Extract the [x, y] coordinate from the center of the cell holding the provided text.  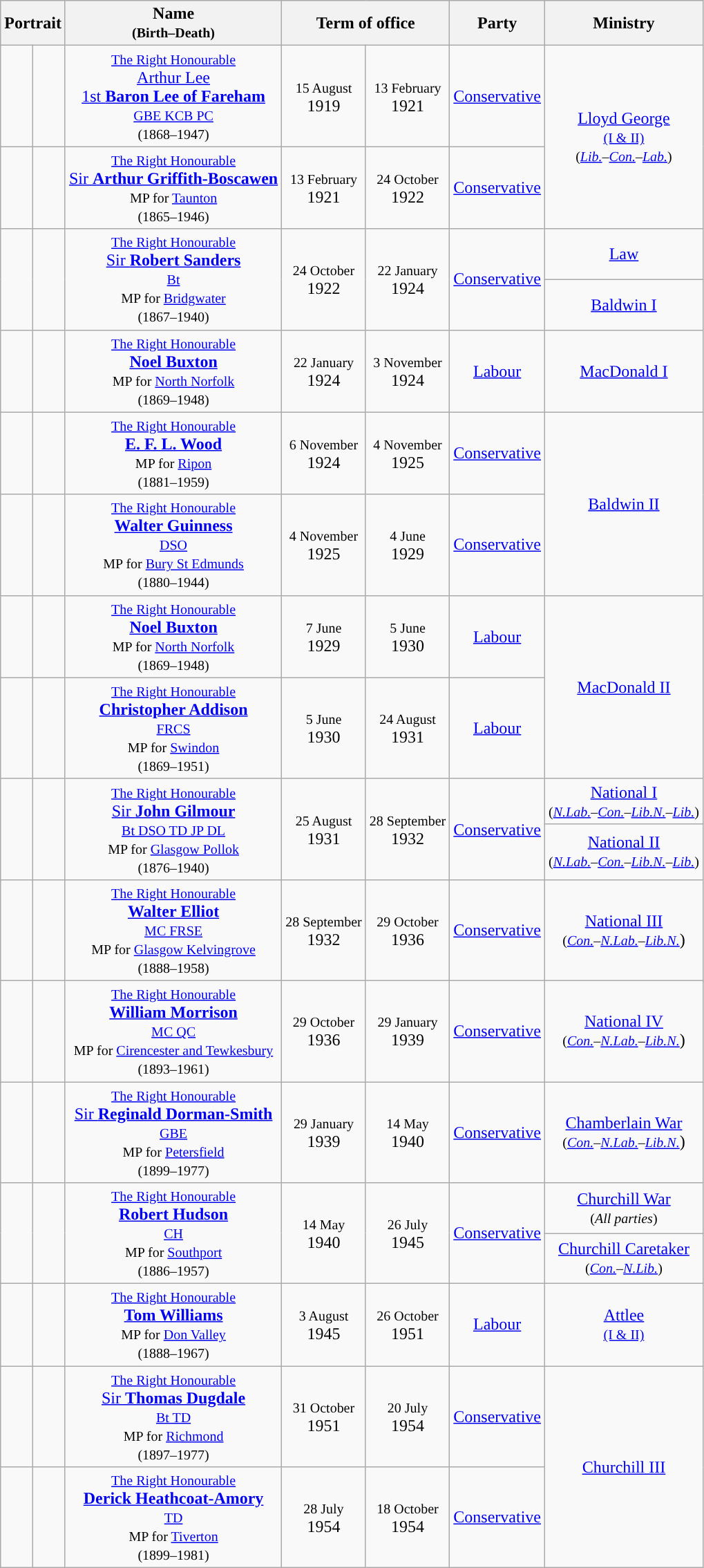
The Right HonourableSir Arthur Griffith-BoscawenMP for Taunton(1865–1946) [173, 188]
Churchill War(All parties) [623, 1208]
The Right HonourableRobert HudsonCHMP for Southport(1886–1957) [173, 1233]
26 October1951 [408, 1325]
Party [497, 24]
7 June1929 [324, 636]
Churchill III [623, 1467]
Baldwin II [623, 503]
Lloyd George(I & II)(Lib.–Con.–Lab.) [623, 137]
28 July1954 [324, 1518]
Law [623, 254]
National I(N.Lab.–Con.–Lib.N.–Lib.) [623, 801]
The Right HonourableSir Thomas DugdaleBt TDMP for Richmond(1897–1977) [173, 1417]
The Right HonourableDerick Heathcoat-AmoryTDMP for Tiverton(1899–1981) [173, 1518]
Attlee(I & II) [623, 1325]
MacDonald I [623, 371]
The Right HonourableWilliam MorrisonMC QCMP for Cirencester and Tewkesbury(1893–1961) [173, 1031]
Chamberlain War(Con.–N.Lab.–Lib.N.) [623, 1132]
National III(Con.–N.Lab.–Lib.N.) [623, 930]
The Right HonourableSir Reginald Dorman-SmithGBEMP for Petersfield(1899–1977) [173, 1132]
6 November1924 [324, 454]
The Right HonourableChristopher AddisonFRCSMP for Swindon(1869–1951) [173, 728]
The Right HonourableWalter ElliotMC FRSEMP for Glasgow Kelvingrove(1888–1958) [173, 930]
4 June1929 [408, 545]
The Right HonourableSir John GilmourBt DSO TD JP DLMP for Glasgow Pollok(1876–1940) [173, 829]
26 July1945 [408, 1233]
25 August1931 [324, 829]
3 November1924 [408, 371]
MacDonald II [623, 687]
20 July1954 [408, 1417]
Churchill Caretaker(Con.–N.Lib.) [623, 1258]
The Right HonourableE. F. L. WoodMP for Ripon(1881–1959) [173, 454]
National II(N.Lab.–Con.–Lib.N.–Lib.) [623, 852]
The Right HonourableArthur Lee1st Baron Lee of FarehamGBE KCB PC(1868–1947) [173, 96]
18 October1954 [408, 1518]
Term of office [366, 24]
Name(Birth–Death) [173, 24]
Portrait [33, 24]
National IV(Con.–N.Lab.–Lib.N.) [623, 1031]
3 August1945 [324, 1325]
The Right HonourableWalter GuinnessDSOMP for Bury St Edmunds(1880–1944) [173, 545]
31 October1951 [324, 1417]
15 August1919 [324, 96]
Ministry [623, 24]
The Right HonourableSir Robert SandersBtMP for Bridgwater(1867–1940) [173, 279]
Baldwin I [623, 304]
24 August1931 [408, 728]
The Right HonourableTom WilliamsMP for Don Valley(1888–1967) [173, 1325]
